Provide the [x, y] coordinate of the cell's center where the given text is located.  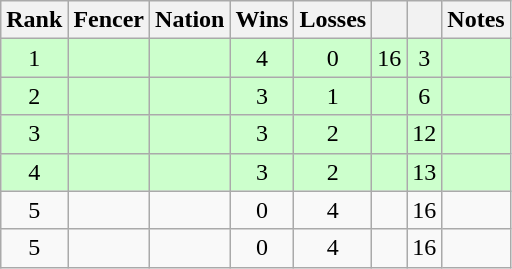
13 [424, 172]
Fencer [109, 20]
Nation [190, 20]
Rank [34, 20]
Wins [262, 20]
Notes [476, 20]
Losses [333, 20]
12 [424, 134]
6 [424, 96]
